Scan for the cell matching the given text and deliver its [x, y] coordinate at center. 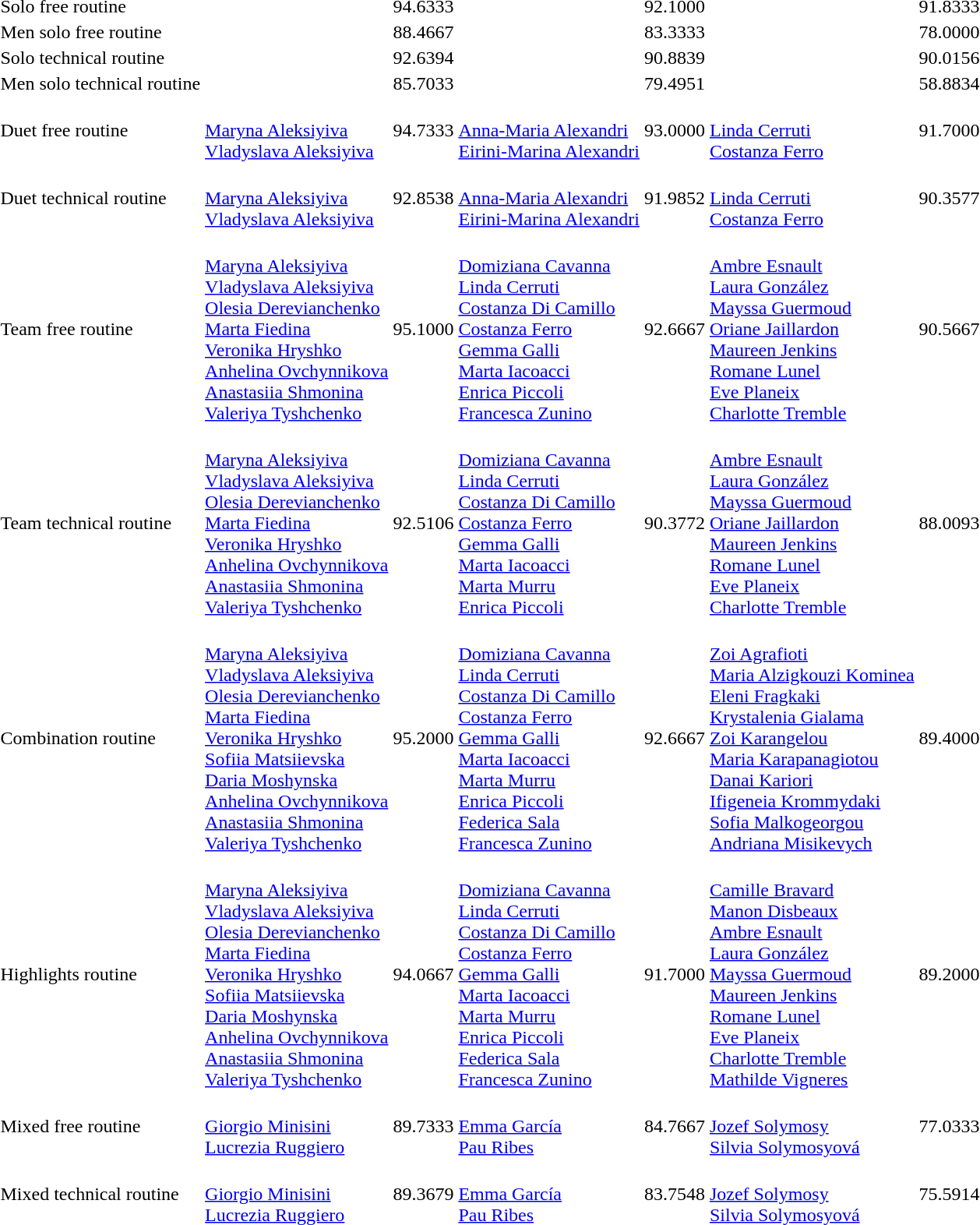
88.4667 [424, 32]
79.4951 [675, 83]
Domiziana CavannaLinda CerrutiCostanza Di CamilloCostanza FerroGemma GalliMarta IacoacciMarta MurruEnrica Piccoli [549, 523]
92.6394 [424, 58]
85.7033 [424, 83]
92.8538 [424, 198]
Camille BravardManon DisbeauxAmbre EsnaultLaura GonzálezMayssa GuermoudMaureen JenkinsRomane LunelEve PlaneixCharlotte TrembleMathilde Vigneres [812, 974]
Giorgio MinisiniLucrezia Ruggiero [297, 1126]
89.7333 [424, 1126]
84.7667 [675, 1126]
95.1000 [424, 329]
Jozef SolymosySilvia Solymosyová [812, 1126]
Emma GarcíaPau Ribes [549, 1126]
91.9852 [675, 198]
93.0000 [675, 130]
83.3333 [675, 32]
90.8839 [675, 58]
94.0667 [424, 974]
95.2000 [424, 738]
91.7000 [675, 974]
94.7333 [424, 130]
90.3772 [675, 523]
Domiziana CavannaLinda CerrutiCostanza Di CamilloCostanza FerroGemma GalliMarta IacoacciEnrica PiccoliFrancesca Zunino [549, 329]
92.5106 [424, 523]
